Return [X, Y] of the center of cell containing provided text 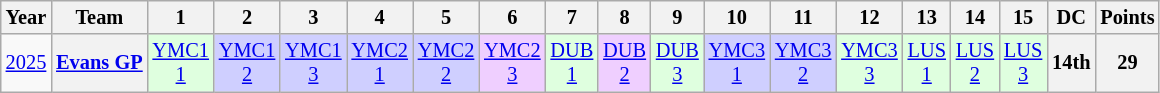
YMC33 [869, 63]
YMC23 [512, 63]
13 [927, 17]
YMC12 [247, 63]
7 [572, 17]
29 [1127, 63]
Year [26, 17]
3 [313, 17]
YMC11 [181, 63]
14 [975, 17]
YMC31 [737, 63]
2025 [26, 63]
9 [678, 17]
Team [99, 17]
6 [512, 17]
12 [869, 17]
YMC21 [380, 63]
YMC32 [803, 63]
11 [803, 17]
DC [1071, 17]
YMC22 [446, 63]
14th [1071, 63]
4 [380, 17]
10 [737, 17]
YMC13 [313, 63]
1 [181, 17]
Points [1127, 17]
DUB3 [678, 63]
Evans GP [99, 63]
15 [1023, 17]
LUS1 [927, 63]
5 [446, 17]
DUB1 [572, 63]
2 [247, 17]
LUS2 [975, 63]
DUB2 [624, 63]
LUS3 [1023, 63]
8 [624, 17]
